Return [X, Y] of the center of cell containing provided text 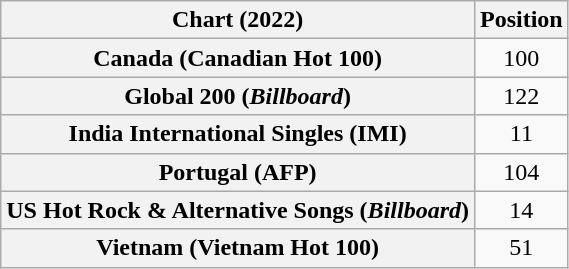
Portugal (AFP) [238, 172]
14 [521, 210]
11 [521, 134]
Vietnam (Vietnam Hot 100) [238, 248]
US Hot Rock & Alternative Songs (Billboard) [238, 210]
122 [521, 96]
Canada (Canadian Hot 100) [238, 58]
51 [521, 248]
104 [521, 172]
100 [521, 58]
India International Singles (IMI) [238, 134]
Global 200 (Billboard) [238, 96]
Position [521, 20]
Chart (2022) [238, 20]
